Find where the given text appears and provide that cell's center as [x, y] coordinate. 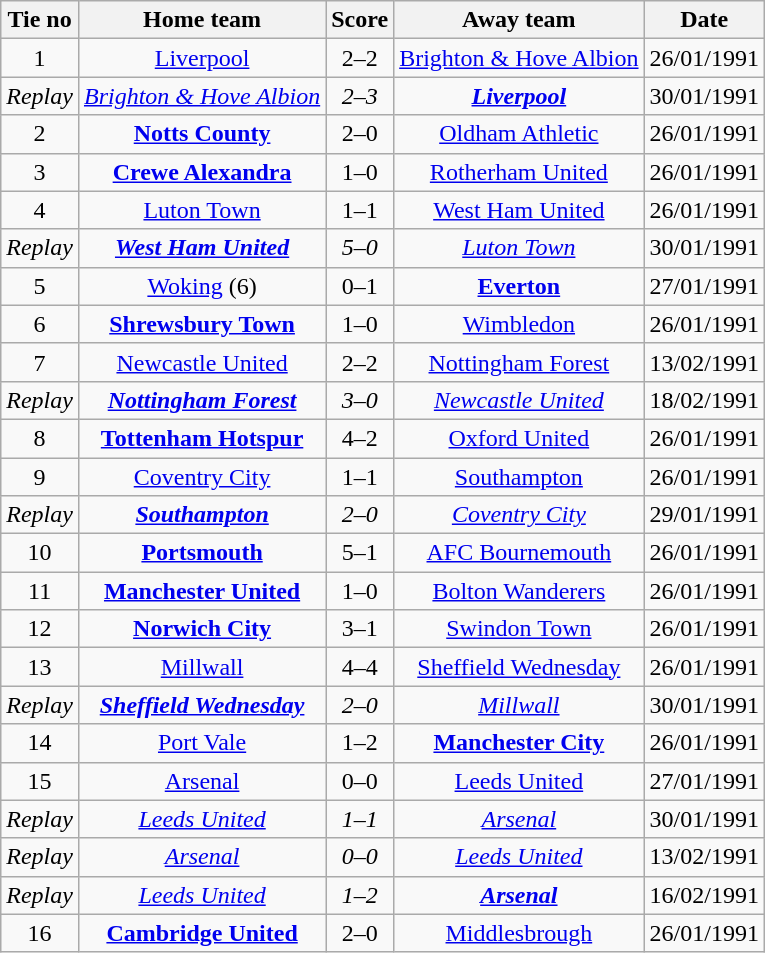
0–1 [360, 286]
Norwich City [202, 629]
Notts County [202, 134]
16/02/1991 [704, 895]
2 [40, 134]
2–3 [360, 96]
11 [40, 591]
14 [40, 743]
Manchester United [202, 591]
Date [704, 20]
Swindon Town [519, 629]
5–1 [360, 553]
Middlesbrough [519, 933]
18/02/1991 [704, 400]
1 [40, 58]
3–1 [360, 629]
7 [40, 362]
10 [40, 553]
Crewe Alexandra [202, 172]
12 [40, 629]
Tie no [40, 20]
Oldham Athletic [519, 134]
13 [40, 667]
Bolton Wanderers [519, 591]
Wimbledon [519, 324]
3 [40, 172]
Manchester City [519, 743]
Tottenham Hotspur [202, 438]
Away team [519, 20]
Shrewsbury Town [202, 324]
8 [40, 438]
9 [40, 477]
Everton [519, 286]
Home team [202, 20]
5–0 [360, 248]
4–2 [360, 438]
29/01/1991 [704, 515]
Cambridge United [202, 933]
Woking (6) [202, 286]
AFC Bournemouth [519, 553]
Rotherham United [519, 172]
4–4 [360, 667]
Port Vale [202, 743]
3–0 [360, 400]
16 [40, 933]
6 [40, 324]
4 [40, 210]
Portsmouth [202, 553]
5 [40, 286]
Oxford United [519, 438]
Score [360, 20]
15 [40, 781]
